Scan for the cell matching the given text and deliver its (X, Y) coordinate at center. 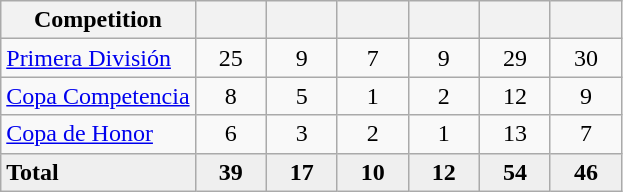
10 (372, 172)
Copa Competencia (98, 96)
29 (514, 58)
13 (514, 134)
17 (302, 172)
6 (230, 134)
5 (302, 96)
3 (302, 134)
Copa de Honor (98, 134)
46 (586, 172)
39 (230, 172)
54 (514, 172)
Competition (98, 20)
Total (98, 172)
30 (586, 58)
8 (230, 96)
25 (230, 58)
Primera División (98, 58)
